From the cell containing the given text, extract its center point as (X, Y) coordinate. 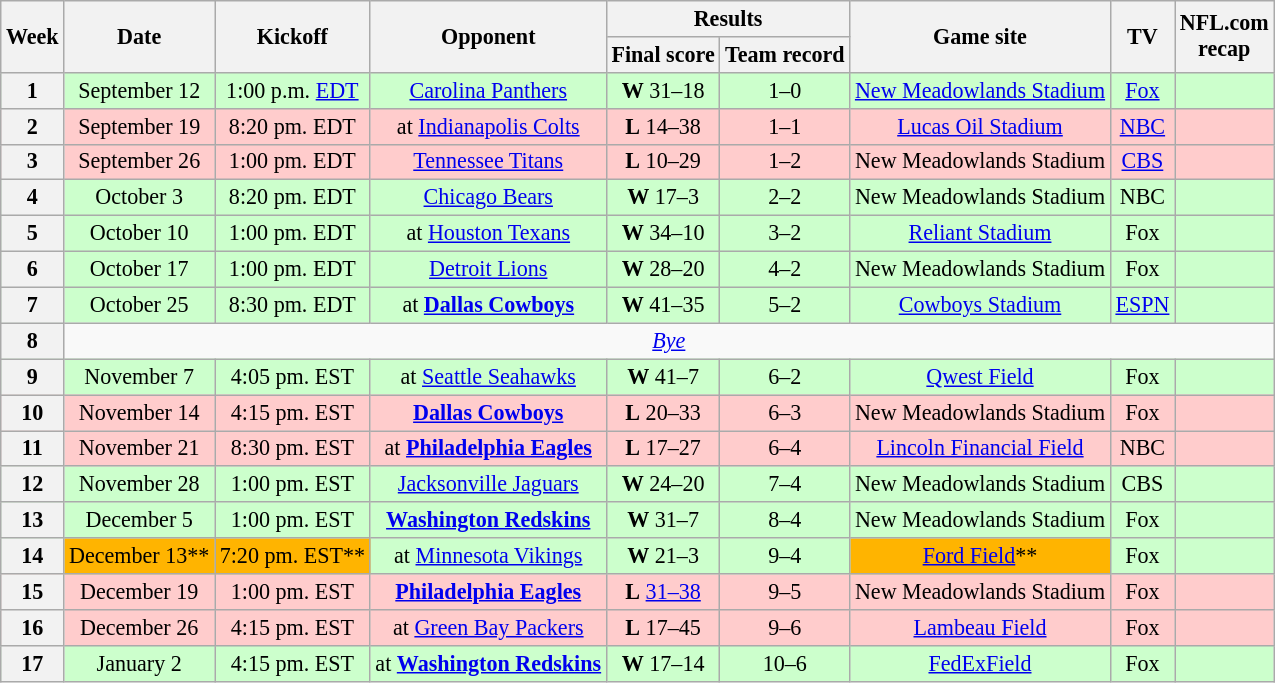
7:20 pm. EST** (293, 556)
at Green Bay Packers (488, 627)
October 3 (140, 198)
1–2 (785, 162)
at Seattle Seahawks (488, 377)
at Indianapolis Colts (488, 126)
7–4 (785, 484)
November 7 (140, 377)
9–4 (785, 556)
16 (32, 627)
4 (32, 198)
Week (32, 36)
1:00 p.m. EDT (293, 90)
6 (32, 269)
at Dallas Cowboys (488, 305)
L 17–45 (663, 627)
1–0 (785, 90)
October 25 (140, 305)
W 24–20 (663, 484)
September 26 (140, 162)
Dallas Cowboys (488, 412)
8 (32, 341)
L 20–33 (663, 412)
Washington Redskins (488, 520)
L 17–27 (663, 448)
Chicago Bears (488, 198)
L 10–29 (663, 162)
Carolina Panthers (488, 90)
Kickoff (293, 36)
8–4 (785, 520)
12 (32, 484)
8:30 pm. EST (293, 448)
10–6 (785, 663)
Final score (663, 54)
Lincoln Financial Field (980, 448)
December 26 (140, 627)
FedExField (980, 663)
6–3 (785, 412)
Reliant Stadium (980, 233)
W 41–35 (663, 305)
Detroit Lions (488, 269)
2 (32, 126)
17 (32, 663)
Bye (669, 341)
9–5 (785, 591)
10 (32, 412)
9 (32, 377)
ESPN (1142, 305)
Qwest Field (980, 377)
9–6 (785, 627)
November 28 (140, 484)
Date (140, 36)
October 10 (140, 233)
W 31–18 (663, 90)
September 12 (140, 90)
NFL.comrecap (1224, 36)
at Minnesota Vikings (488, 556)
8:30 pm. EDT (293, 305)
Lucas Oil Stadium (980, 126)
October 17 (140, 269)
3–2 (785, 233)
Game site (980, 36)
W 34–10 (663, 233)
14 (32, 556)
11 (32, 448)
7 (32, 305)
W 28–20 (663, 269)
at Philadelphia Eagles (488, 448)
Cowboys Stadium (980, 305)
1 (32, 90)
December 13** (140, 556)
at Washington Redskins (488, 663)
5–2 (785, 305)
6–2 (785, 377)
4:05 pm. EST (293, 377)
Jacksonville Jaguars (488, 484)
W 41–7 (663, 377)
Lambeau Field (980, 627)
4–2 (785, 269)
Ford Field** (980, 556)
13 (32, 520)
TV (1142, 36)
December 19 (140, 591)
January 2 (140, 663)
Team record (785, 54)
December 5 (140, 520)
3 (32, 162)
November 14 (140, 412)
5 (32, 233)
Opponent (488, 36)
Results (728, 18)
2–2 (785, 198)
6–4 (785, 448)
15 (32, 591)
1–1 (785, 126)
W 31–7 (663, 520)
W 17–14 (663, 663)
W 21–3 (663, 556)
W 17–3 (663, 198)
L 14–38 (663, 126)
Philadelphia Eagles (488, 591)
November 21 (140, 448)
Tennessee Titans (488, 162)
L 31–38 (663, 591)
September 19 (140, 126)
at Houston Texans (488, 233)
